Scan for the cell matching the given text and deliver its (x, y) coordinate at center. 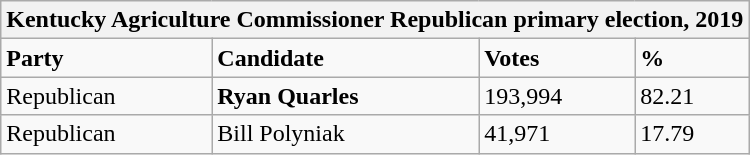
Kentucky Agriculture Commissioner Republican primary election, 2019 (375, 20)
Votes (557, 58)
193,994 (557, 96)
17.79 (692, 134)
Bill Polyniak (346, 134)
% (692, 58)
Candidate (346, 58)
Ryan Quarles (346, 96)
Party (106, 58)
41,971 (557, 134)
82.21 (692, 96)
